Detect which cell encompasses the target text, then output its [X, Y] center coordinate. 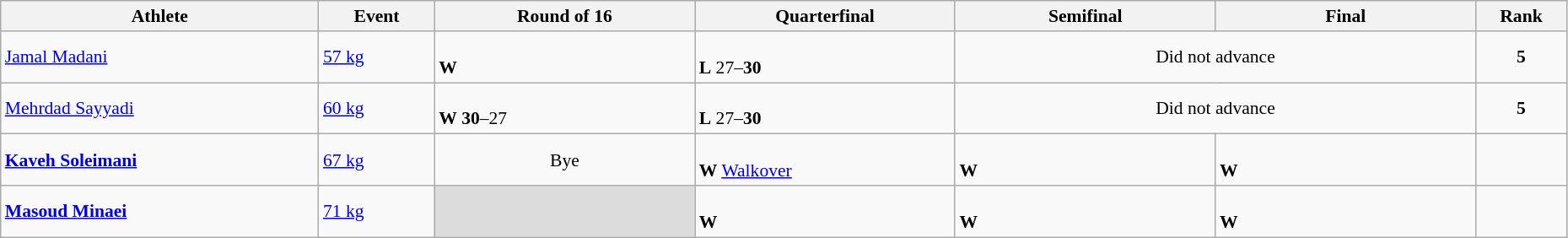
Rank [1522, 16]
Jamal Madani [160, 57]
W Walkover [825, 160]
71 kg [376, 211]
Athlete [160, 16]
Masoud Minaei [160, 211]
Kaveh Soleimani [160, 160]
Quarterfinal [825, 16]
67 kg [376, 160]
Mehrdad Sayyadi [160, 108]
Final [1346, 16]
Bye [565, 160]
Event [376, 16]
57 kg [376, 57]
60 kg [376, 108]
Semifinal [1085, 16]
W 30–27 [565, 108]
Round of 16 [565, 16]
